Determine the (X, Y) coordinate at the center of the cell enclosing the given text.  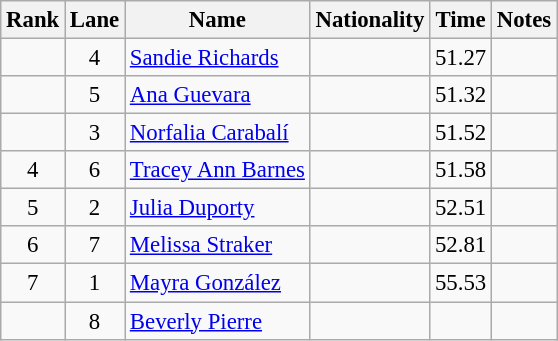
55.53 (461, 283)
Time (461, 20)
Nationality (370, 20)
Melissa Straker (218, 245)
Norfalia Carabalí (218, 133)
52.51 (461, 208)
2 (95, 208)
8 (95, 321)
Sandie Richards (218, 58)
Name (218, 20)
51.52 (461, 133)
51.32 (461, 95)
Rank (33, 20)
52.81 (461, 245)
Mayra González (218, 283)
Ana Guevara (218, 95)
51.27 (461, 58)
Beverly Pierre (218, 321)
51.58 (461, 170)
Julia Duporty (218, 208)
Notes (524, 20)
3 (95, 133)
Lane (95, 20)
Tracey Ann Barnes (218, 170)
1 (95, 283)
